Search for the cell housing the specified text and yield its [x, y] center coordinate. 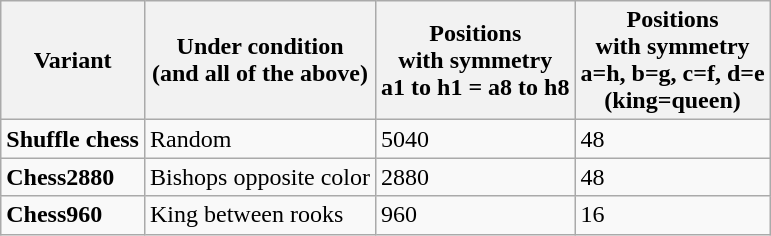
Under condition(and all of the above) [260, 60]
Bishops opposite color [260, 177]
Shuffle chess [73, 139]
Positionswith symmetrya1 to h1 = a8 to h8 [476, 60]
960 [476, 215]
Chess960 [73, 215]
16 [672, 215]
Chess2880 [73, 177]
5040 [476, 139]
Random [260, 139]
King between rooks [260, 215]
Positionswith symmetrya=h, b=g, c=f, d=e(king=queen) [672, 60]
Variant [73, 60]
2880 [476, 177]
